Output the [X, Y] coordinate of the center of the cell containing the given text.  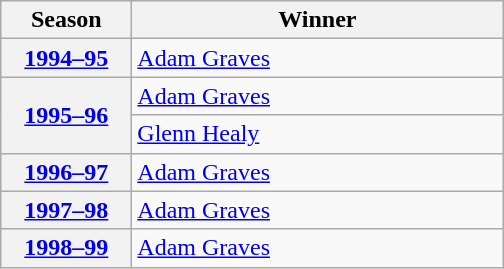
1994–95 [66, 58]
1995–96 [66, 115]
Season [66, 20]
1997–98 [66, 210]
Glenn Healy [318, 134]
1996–97 [66, 172]
Winner [318, 20]
1998–99 [66, 248]
